Search for the cell housing the specified text and yield its (x, y) center coordinate. 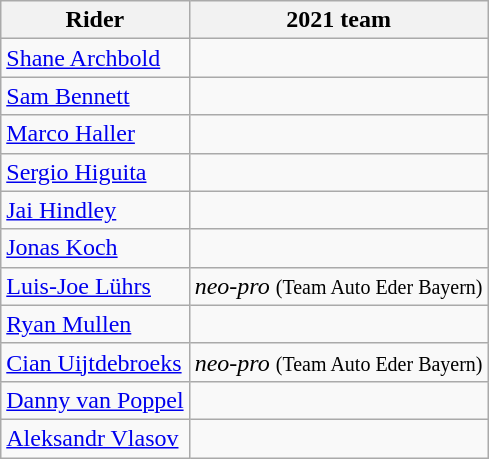
Cian Uijtdebroeks (95, 362)
2021 team (338, 20)
Aleksandr Vlasov (95, 438)
Sergio Higuita (95, 172)
Jonas Koch (95, 248)
Danny van Poppel (95, 400)
Sam Bennett (95, 96)
Shane Archbold (95, 58)
Marco Haller (95, 134)
Jai Hindley (95, 210)
Luis-Joe Lührs (95, 286)
Rider (95, 20)
Ryan Mullen (95, 324)
